From the cell containing the given text, extract its center point as (x, y) coordinate. 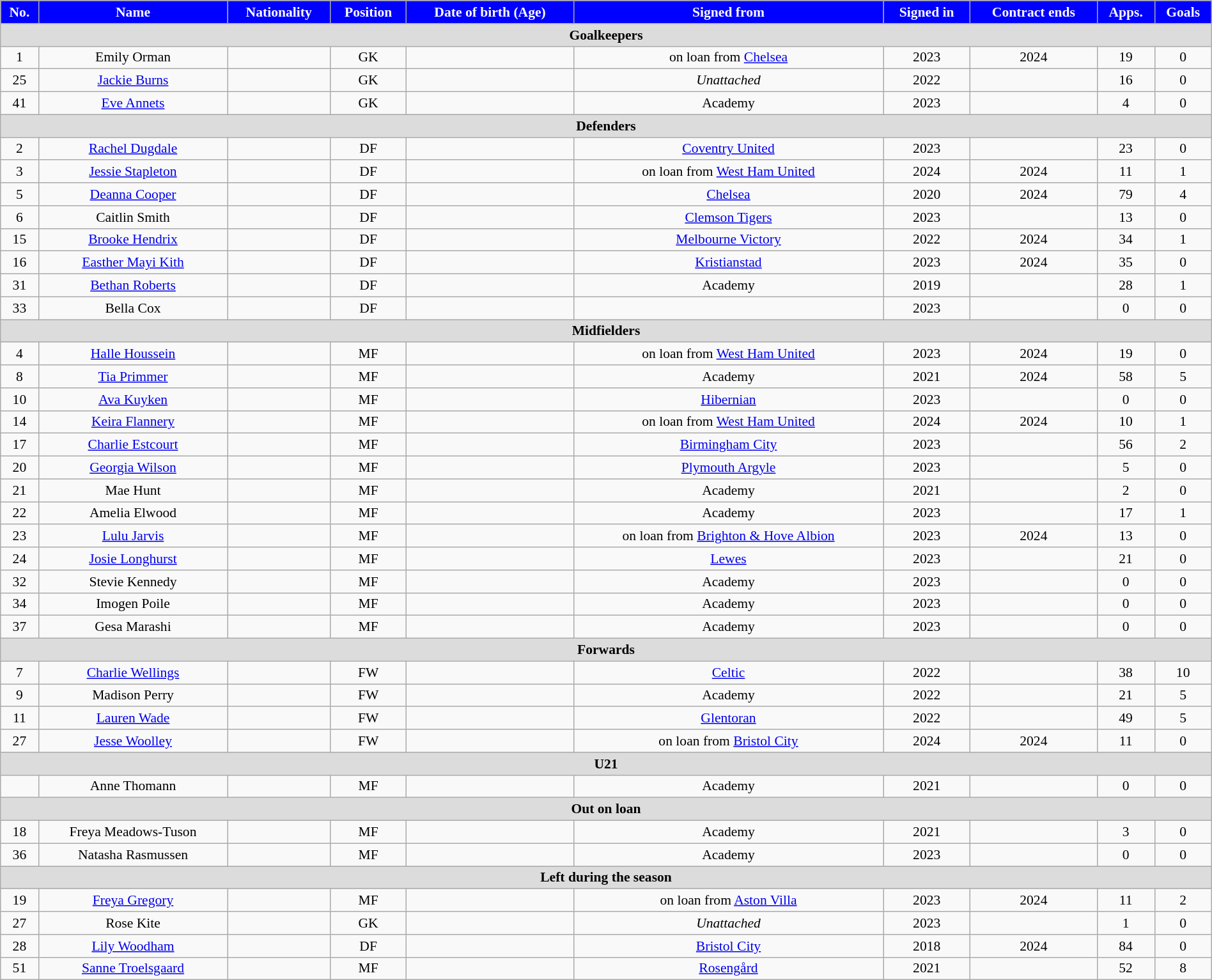
Deanna Cooper (133, 194)
Hibernian (729, 400)
31 (19, 286)
58 (1126, 377)
15 (19, 240)
Josie Longhurst (133, 559)
35 (1126, 263)
Easther Mayi Kith (133, 263)
Freya Gregory (133, 901)
Lily Woodham (133, 946)
14 (19, 422)
Mae Hunt (133, 490)
22 (19, 513)
Rosengård (729, 968)
Melbourne Victory (729, 240)
24 (19, 559)
33 (19, 308)
No. (19, 12)
Charlie Estcourt (133, 445)
Jesse Woolley (133, 741)
Signed in (927, 12)
Georgia Wilson (133, 468)
Eve Annets (133, 104)
36 (19, 855)
9 (19, 696)
Left during the season (606, 878)
52 (1126, 968)
37 (19, 627)
Kristianstad (729, 263)
Rachel Dugdale (133, 149)
Madison Perry (133, 696)
18 (19, 832)
Nationality (279, 12)
Goals (1183, 12)
Celtic (729, 673)
on loan from Chelsea (729, 58)
Apps. (1126, 12)
Sanne Troelsgaard (133, 968)
Glentoran (729, 719)
Anne Thomann (133, 786)
Bethan Roberts (133, 286)
Rose Kite (133, 923)
2020 (927, 194)
38 (1126, 673)
Midfielders (606, 331)
on loan from Brighton & Hove Albion (729, 536)
Lauren Wade (133, 719)
Position (368, 12)
25 (19, 81)
on loan from Bristol City (729, 741)
Amelia Elwood (133, 513)
56 (1126, 445)
Clemson Tigers (729, 217)
51 (19, 968)
20 (19, 468)
Ava Kuyken (133, 400)
Brooke Hendrix (133, 240)
2019 (927, 286)
on loan from Aston Villa (729, 901)
U21 (606, 764)
Caitlin Smith (133, 217)
Charlie Wellings (133, 673)
32 (19, 582)
Freya Meadows-Tuson (133, 832)
79 (1126, 194)
Bristol City (729, 946)
41 (19, 104)
Imogen Poile (133, 604)
Gesa Marashi (133, 627)
Contract ends (1034, 12)
Name (133, 12)
Natasha Rasmussen (133, 855)
Chelsea (729, 194)
Forwards (606, 650)
Tia Primmer (133, 377)
Goalkeepers (606, 35)
Signed from (729, 12)
Lulu Jarvis (133, 536)
Birmingham City (729, 445)
49 (1126, 719)
6 (19, 217)
Halle Houssein (133, 354)
Stevie Kennedy (133, 582)
2018 (927, 946)
7 (19, 673)
Keira Flannery (133, 422)
Date of birth (Age) (490, 12)
Defenders (606, 126)
Jessie Stapleton (133, 172)
Jackie Burns (133, 81)
Plymouth Argyle (729, 468)
Coventry United (729, 149)
Lewes (729, 559)
Bella Cox (133, 308)
Emily Orman (133, 58)
Out on loan (606, 809)
84 (1126, 946)
